Determine the (X, Y) coordinate at the center of the cell enclosing the given text.  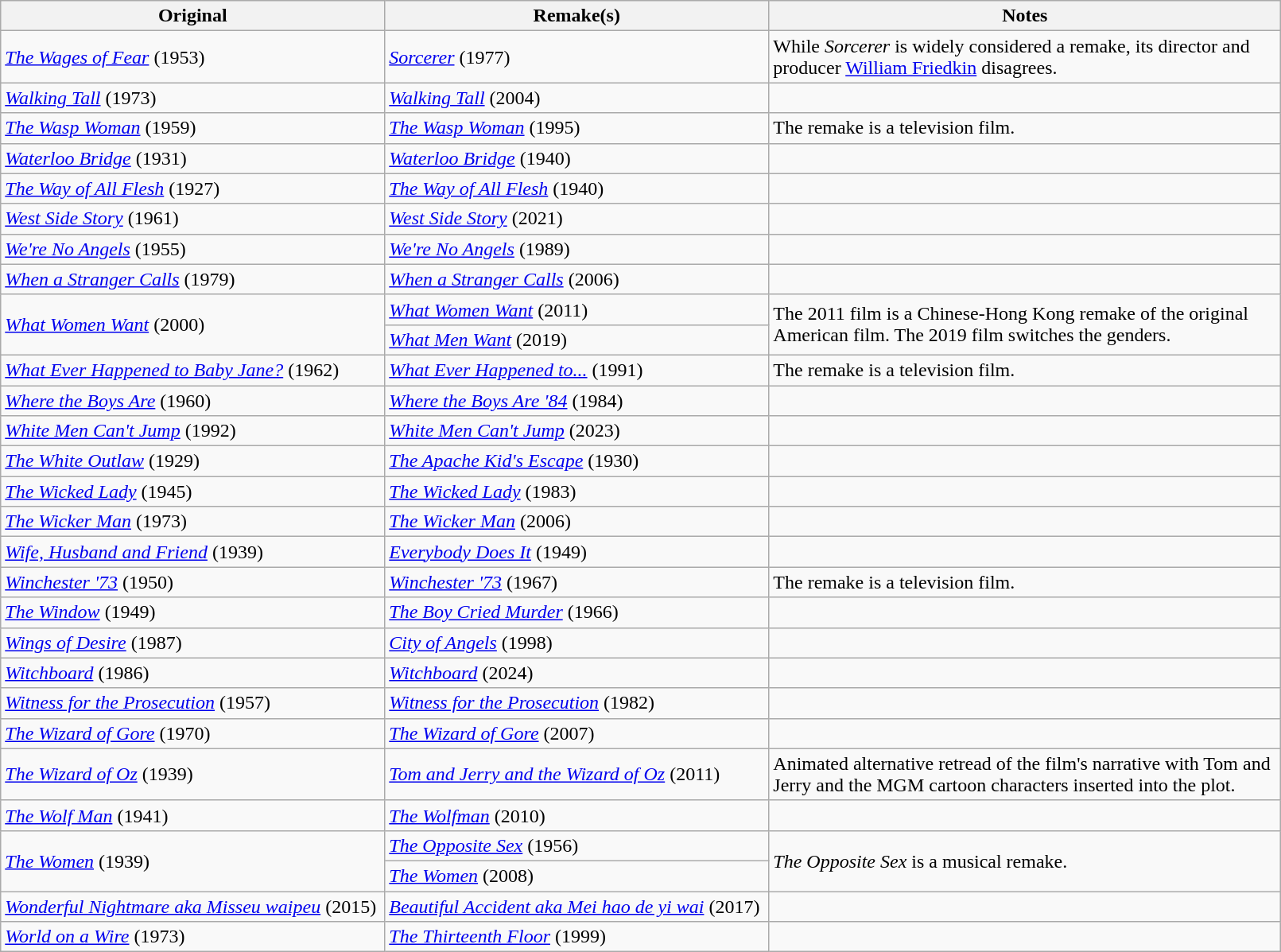
The Window (1949) (192, 612)
The Wasp Woman (1959) (192, 128)
What Men Want (2019) (577, 340)
West Side Story (1961) (192, 219)
Witness for the Prosecution (1957) (192, 703)
The Wicked Lady (1983) (577, 492)
The Wicked Lady (1945) (192, 492)
The Wolf Man (1941) (192, 815)
What Women Want (2000) (192, 324)
Remake(s) (577, 16)
The Wizard of Oz (1939) (192, 775)
What Ever Happened to Baby Jane? (1962) (192, 370)
The 2011 film is a Chinese-Hong Kong remake of the original American film. The 2019 film switches the genders. (1025, 324)
The Way of All Flesh (1940) (577, 188)
Wife, Husband and Friend (1939) (192, 552)
Waterloo Bridge (1940) (577, 158)
The Wicker Man (1973) (192, 522)
While Sorcerer is widely considered a remake, its director and producer William Friedkin disagrees. (1025, 57)
Everybody Does It (1949) (577, 552)
What Women Want (2011) (577, 309)
The Women (2008) (577, 876)
White Men Can't Jump (1992) (192, 431)
We're No Angels (1989) (577, 249)
City of Angels (1998) (577, 643)
The Way of All Flesh (1927) (192, 188)
Walking Tall (2004) (577, 98)
Original (192, 16)
When a Stranger Calls (2006) (577, 279)
White Men Can't Jump (2023) (577, 431)
The White Outlaw (1929) (192, 461)
The Women (1939) (192, 861)
The Opposite Sex (1956) (577, 845)
World on a Wire (1973) (192, 937)
The Wizard of Gore (1970) (192, 733)
Beautiful Accident aka Mei hao de yi wai (2017) (577, 906)
Witchboard (2024) (577, 673)
Witchboard (1986) (192, 673)
The Wasp Woman (1995) (577, 128)
The Opposite Sex is a musical remake. (1025, 861)
Witness for the Prosecution (1982) (577, 703)
The Apache Kid's Escape (1930) (577, 461)
The Wicker Man (2006) (577, 522)
We're No Angels (1955) (192, 249)
Animated alternative retread of the film's narrative with Tom and Jerry and the MGM cartoon characters inserted into the plot. (1025, 775)
The Thirteenth Floor (1999) (577, 937)
Wings of Desire (1987) (192, 643)
Winchester '73 (1967) (577, 582)
Winchester '73 (1950) (192, 582)
The Wolfman (2010) (577, 815)
Where the Boys Are '84 (1984) (577, 400)
Waterloo Bridge (1931) (192, 158)
Tom and Jerry and the Wizard of Oz (2011) (577, 775)
The Wizard of Gore (2007) (577, 733)
Notes (1025, 16)
The Boy Cried Murder (1966) (577, 612)
Wonderful Nightmare aka Misseu waipeu (2015) (192, 906)
The Wages of Fear (1953) (192, 57)
Where the Boys Are (1960) (192, 400)
West Side Story (2021) (577, 219)
When a Stranger Calls (1979) (192, 279)
What Ever Happened to... (1991) (577, 370)
Sorcerer (1977) (577, 57)
Walking Tall (1973) (192, 98)
